Pinpoint the cell where the given text exists, returning its [x, y] midpoint coordinate. 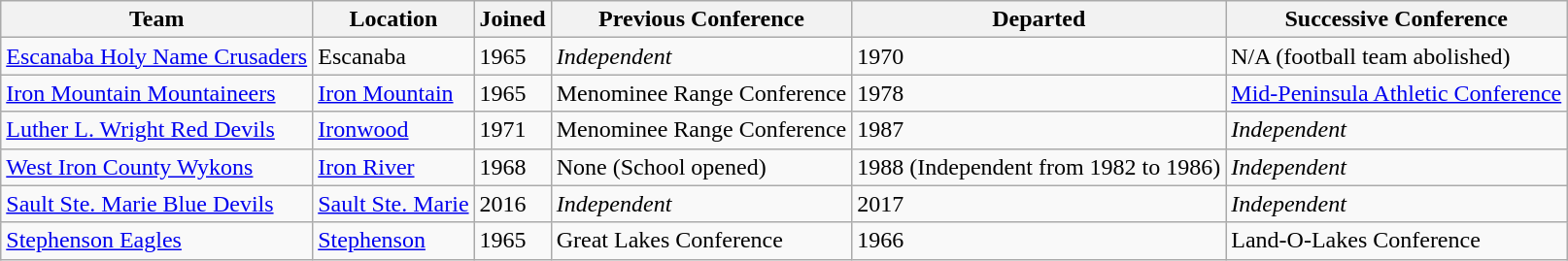
Iron River [393, 167]
1971 [513, 130]
Sault Ste. Marie Blue Devils [157, 204]
1988 (Independent from 1982 to 1986) [1040, 167]
1966 [1040, 241]
Joined [513, 19]
Escanaba Holy Name Crusaders [157, 56]
West Iron County Wykons [157, 167]
1978 [1040, 93]
Sault Ste. Marie [393, 204]
Great Lakes Conference [701, 241]
Location [393, 19]
Escanaba [393, 56]
Stephenson Eagles [157, 241]
Iron Mountain Mountaineers [157, 93]
Land-O-Lakes Conference [1397, 241]
1987 [1040, 130]
Departed [1040, 19]
Stephenson [393, 241]
N/A (football team abolished) [1397, 56]
Previous Conference [701, 19]
None (School opened) [701, 167]
Ironwood [393, 130]
1968 [513, 167]
Successive Conference [1397, 19]
Team [157, 19]
Luther L. Wright Red Devils [157, 130]
Mid-Peninsula Athletic Conference [1397, 93]
1970 [1040, 56]
2017 [1040, 204]
2016 [513, 204]
Iron Mountain [393, 93]
